Scan for the cell matching the given text and deliver its (X, Y) coordinate at center. 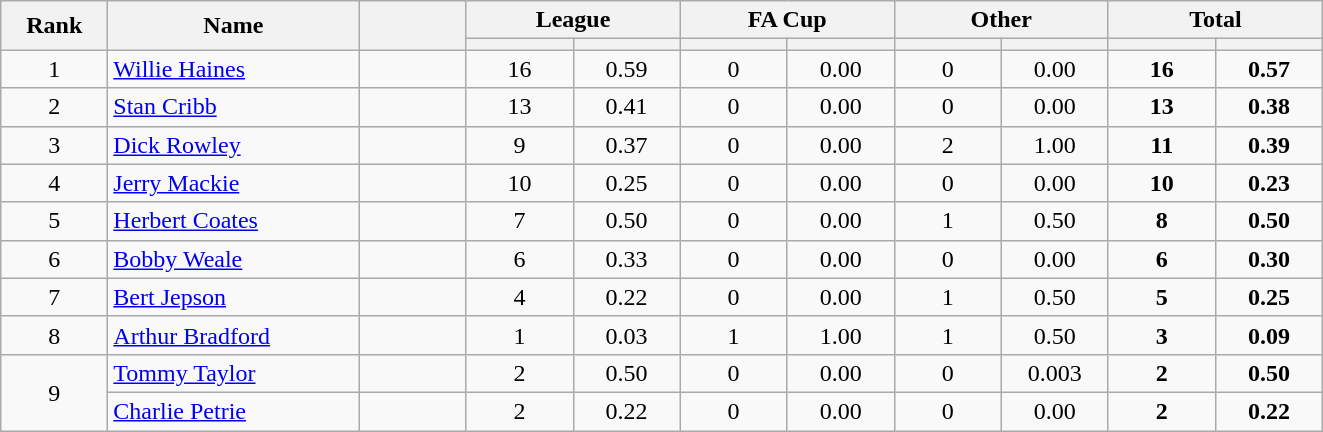
Stan Cribb (234, 107)
Total (1215, 20)
Jerry Mackie (234, 183)
FA Cup (787, 20)
Tommy Taylor (234, 373)
Rank (54, 26)
Other (1001, 20)
11 (1162, 145)
0.003 (1054, 373)
Willie Haines (234, 69)
Dick Rowley (234, 145)
0.37 (626, 145)
0.09 (1268, 335)
0.30 (1268, 259)
0.59 (626, 69)
Charlie Petrie (234, 411)
0.41 (626, 107)
0.03 (626, 335)
0.39 (1268, 145)
0.33 (626, 259)
0.57 (1268, 69)
League (573, 20)
Herbert Coates (234, 221)
Bobby Weale (234, 259)
0.23 (1268, 183)
Bert Jepson (234, 297)
0.38 (1268, 107)
Name (234, 26)
Arthur Bradford (234, 335)
